Scan for the cell matching the given text and deliver its (x, y) coordinate at center. 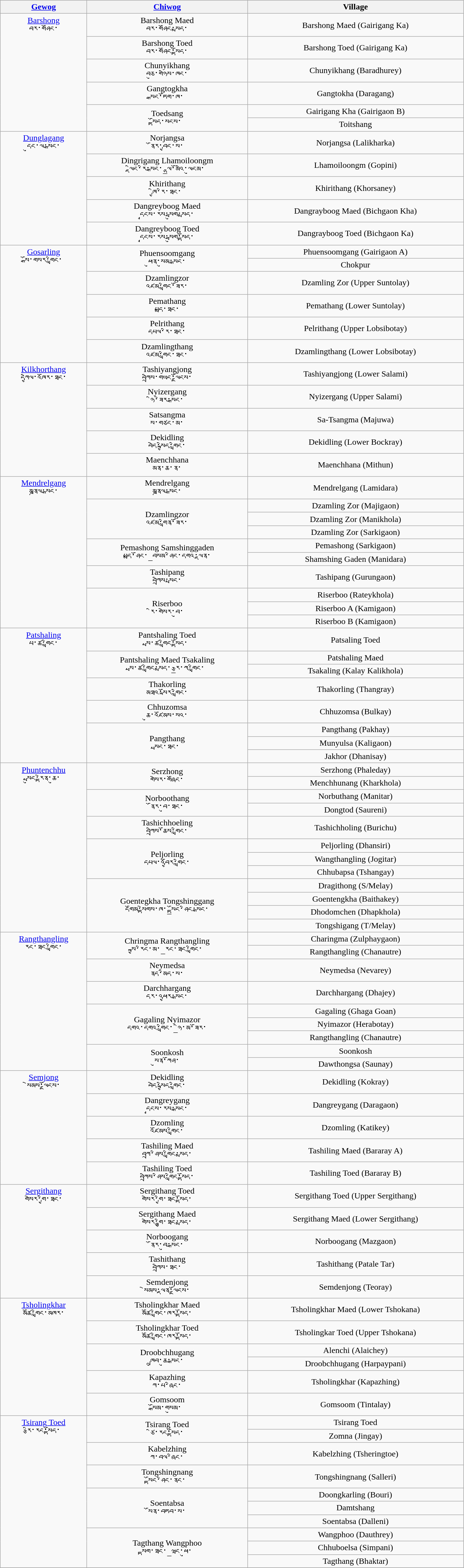
Phuntenchhuསྤུང་རྟེན་ཆུ་ (44, 847)
Peljorlingདཔལ་འབྱོར་གླིང་ (167, 859)
Pelrithang (Upper Lobsibotay) (355, 329)
Riserbooརི་གསེར་བུ་ (167, 608)
Tashipangབཀྲིས་སྤང་ (167, 577)
Droobchhugangཁྲུབ་ཆུ་སྒང་ (167, 1357)
Tashiyangjongབཀྲིས་གཡང་ལྗོངས་ (167, 374)
Nyizergangཉི་ཟེར་སྒང་ (167, 396)
Goentegkha Tongshinggangདགོམ་སྟེགས་ཁ་_སྟོང་ཤིང་སྒང་ (167, 905)
Tongshingnang (Salleri) (355, 1477)
Thakorlingམཐའ་སྐོར་གླིང་ (167, 689)
Tsirang Toedརྩི་རང་སྟོད་ (44, 1492)
Dzamling Zor (Upper Suntolay) (355, 283)
Dzamling Zor (Sarkigaon) (355, 532)
Phuensoomgang (Gairigaon A) (355, 251)
Maenchhana (Mithun) (355, 465)
Khirithangཁྱི་རི་ཐང་ (167, 188)
Norboogang (Mazgaon) (355, 1241)
Pantshaling Toedསྤ་ཚ་གླིང་སྟོད་ (167, 640)
Chhuzomsaཆུ་འཛོམས་སའ་ (167, 712)
Pemashong Samshinggadenཔདྨ་ཤོང་_བསམ་ཤིང་དགའ་ལྡན་ (167, 552)
Alenchi (Alaichey) (355, 1350)
Chhuboelsa (Simpani) (355, 1548)
Soonkosh (355, 1051)
Chunyikhangབཅུ་གཉིས་ཁང་ (167, 71)
Sergithang Toedགསེར་གྱི་ཐང་སྟོད་ (167, 1196)
Nyimazor (Herabotay) (355, 1024)
Satsangmaས་གཙང་མ་ (167, 420)
Gomsoomསྒོམ་གསུམ་ (167, 1405)
Serzhong (Phaleday) (355, 769)
Kabelzhing (Tsheringtoe) (355, 1454)
Toitshang (355, 124)
Tsholingkharམཚོ་གླིང་མཁར་ (44, 1357)
Chhuzomsa (Bulkay) (355, 712)
Tashithangབཀྲིས་ཐང་ (167, 1264)
Neymedsa (Nevarey) (355, 970)
Patshaling Maed (355, 658)
Rangthanglingརང་ཐང་གླིང་ (44, 1001)
Chunyikhang (Baradhurey) (355, 71)
Gangtokha (Daragang) (355, 93)
Shamshing Gaden (Manidara) (355, 559)
Barshong Toed (Gairigang Ka) (355, 48)
Dragithong (S/Melay) (355, 886)
Goentengkha (Baithakey) (355, 899)
Riserboo A (Kamigaon) (355, 608)
Lhamoiloongm (Gopini) (355, 165)
Tsirang Toedཙི་རང་སྟོད་ (167, 1429)
Dangrayboog Toed (Bichgaon Ka) (355, 234)
Dzomling (Katikey) (355, 1128)
Dzamlingzorའཛམ་གླིན་ཟོར་ (167, 519)
Gosarlingསྒོ་གསར་གླིང་ (44, 303)
Kilkhorthangདཀྱིལ་འཁོར་ཐང་ (44, 420)
Tashipang (Gurungaon) (355, 577)
Wangthangling (Jogitar) (355, 859)
Dangreygangདྭངས་རས་སྒང་ (167, 1105)
Sa-Tsangma (Majuwa) (355, 420)
Chiwog (167, 7)
Dawthongsa (Saunay) (355, 1064)
Gagaling (Ghaga Goan) (355, 1011)
Tashiling Toedབཀྲིས་ཤིས་གླིང་སྟོད་ (167, 1173)
Tongshigang (T/Melay) (355, 925)
Darchhargangདར་འཕྱར་སྒང་ (167, 993)
Darchhargang (Dhajey) (355, 993)
Tashiyangjong (Lower Salami) (355, 374)
Semdenjongསེམས་ལྡན་ལྗོངས་ (167, 1287)
Semdenjong (Teoray) (355, 1287)
Tsholingkhar Maed (Lower Tshokana) (355, 1310)
Neymedsaནད་མེད་ས་ (167, 970)
Pantshaling Maed Tsakalingསྤ་ཚ་གླིང་སྨད་_རྩ་ཀ་གླིང་ (167, 664)
Dingrigang Lhamoiloongmལྡིང་རི་སྒང་_ལྷ་མོའི་ལུངམ་ (167, 165)
Dzamlingthangའཛམ་གླིང་ཐང་ (167, 351)
Tsholingkhar Toedམཚོ་གླིང་ཁར་སྟོད་ (167, 1332)
Pemashong (Sarkigaon) (355, 545)
Wangphoo (Dauthrey) (355, 1534)
Droobchhugang (Harpaypani) (355, 1363)
Dhodomchen (Dhapkhola) (355, 912)
Dekidling (Kokray) (355, 1082)
Phuensoomgangཕུན་སུམ་སྒང་ (167, 258)
Gewog (44, 7)
Khirithang (Khorsaney) (355, 188)
Kapazhingཀ་པ་ཞིང་ (167, 1382)
Tsirang Toed (355, 1423)
Dangreyboog Toedདྭངས་རས་སྦུག་སྟོད་ (167, 234)
Barshong Maed (Gairigang Ka) (355, 25)
Norboogangནོར་བུ་སྒང་ (167, 1241)
Kabelzhingཀ་བལ་ཞིང་ (167, 1454)
Nyizergang (Upper Salami) (355, 396)
Toedsangསྟོད་སངས་ (167, 118)
Village (355, 7)
Gangtogkhaསྒང་ཏོག་ཁ་ (167, 93)
Zomna (Jingay) (355, 1436)
Pangthangསྤང་ཐང་ (167, 743)
Sergithang Maedགསེར་གྷྱི་ཐང་སྨད་ (167, 1219)
Sergithangགསེར་གྱི་ཐང་ (44, 1241)
Norjangsa (Lalikharka) (355, 143)
Charingma (Zulphaygaon) (355, 939)
Soentabsaསོན་བཏབ་ས་ (167, 1508)
Dzamling Zor (Majigaon) (355, 506)
Norbuthang (Manitar) (355, 796)
Tashiling Maed (Bararay A) (355, 1150)
Mendrelgang (Lamidara) (355, 487)
Tashithang (Patale Tar) (355, 1264)
Chringma Rangthanglingསྐྱ་རིང་མ་_རང་ཐང་གླིང་ (167, 945)
Jakhor (Dhanisay) (355, 756)
Pemathang (Lower Suntolay) (355, 306)
Dzamlingzorའཛམ་གླིང་ཟོར་ (167, 283)
Pangthang (Pakhay) (355, 730)
Dunglagangདུང་ལ་སྒང་ (44, 188)
Munyulsa (Kaligaon) (355, 743)
Peljorling (Dhansiri) (355, 846)
Chokpur (355, 265)
Tashichhoelingབཀྲིས་ཆོས་གླིང་ (167, 828)
Barshong Toedབར་གཤོང་སྟོད་ (167, 48)
Norjangsaནོར་བྱང་ས་ (167, 143)
Dekidling (Lower Bockray) (355, 442)
Menchhunang (Kharkhola) (355, 783)
Pemathangཔདྨ་ཐང་ (167, 306)
Barshong Maedབར་གཤོང་སྨད་ (167, 25)
Dzamling Zor (Manikhola) (355, 519)
Maenchhanaམན་ཆ་ན་ (167, 465)
Gomsoom (Tintalay) (355, 1405)
Tashiling Maedབཀྲ་ཤིས་གླིང་སྨད་ (167, 1150)
Dangrayboog Maed (Bichgaon Kha) (355, 210)
Dangreygang (Daragaon) (355, 1105)
Thakorling (Thangray) (355, 689)
Tongshingnangསྟོང་ཤིང་ནང་ (167, 1477)
Tagthang (Bhaktar) (355, 1561)
Riserboo B (Kamigaon) (355, 622)
Soonkoshསུན་ཀོཤ་ (167, 1057)
Doongkarling (Bouri) (355, 1495)
Tsholingkar Toed (Upper Tshokana) (355, 1332)
Tsholingkhar (Kapazhing) (355, 1382)
Serzhongགསེར་གཞོང་ (167, 776)
Dongtod (Saureni) (355, 809)
Dangreyboog Maedདྭངས་རས་སྦུག་སྨད་ (167, 210)
Tashichholing (Burichu) (355, 828)
Barshongབར་གཤོང་ (44, 72)
Pelrithangདཔལ་རི་ཐང་ (167, 329)
Sergithang Maed (Lower Sergithang) (355, 1219)
Patshalingཔ་ཚ་གླིང་ (44, 696)
Sergithang Toed (Upper Sergithang) (355, 1196)
Semjongསེམས་ལྗོངས་ (44, 1128)
Tagthang Wangphooསྟག་ཐང་_ཝང་ཕུ་ (167, 1548)
Riserboo (Rateykhola) (355, 595)
Gairigang Kha (Gairigaon B) (355, 111)
Chhubapsa (Tshangay) (355, 872)
Soentabsa (Dalleni) (355, 1521)
Norboothangནོར་བུ་ཐང་ (167, 803)
Patsaling Toed (355, 640)
Dzomlingའཛོམས་གླིང་ (167, 1128)
Tsakaling (Kalay Kalikhola) (355, 671)
Tashiling Toed (Bararay B) (355, 1173)
Gagaling Nyimazorདགའ་དགའ་གླིང་_ཉི་མ་ཟོར་ (167, 1024)
Damtshang (355, 1508)
Tsholingkhar Maedམཚོ་གླིང་ཁར་སྟོད་ (167, 1310)
Dzamlingthang (Lower Lobsibotay) (355, 351)
